Locate the cell with the specified text and output its [x, y] center coordinate. 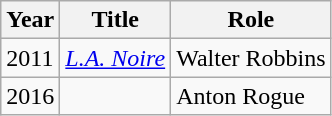
2016 [30, 96]
Anton Rogue [251, 96]
Walter Robbins [251, 58]
Year [30, 20]
Role [251, 20]
L.A. Noire [116, 58]
2011 [30, 58]
Title [116, 20]
